Search for the cell housing the specified text and yield its [x, y] center coordinate. 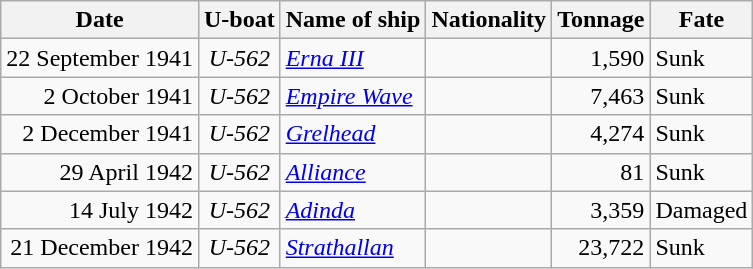
Name of ship [353, 20]
3,359 [601, 210]
Fate [702, 20]
Alliance [353, 172]
4,274 [601, 134]
Grelhead [353, 134]
2 October 1941 [100, 96]
Erna III [353, 58]
Tonnage [601, 20]
22 September 1941 [100, 58]
7,463 [601, 96]
Nationality [489, 20]
29 April 1942 [100, 172]
Empire Wave [353, 96]
23,722 [601, 248]
Strathallan [353, 248]
Adinda [353, 210]
2 December 1941 [100, 134]
U-boat [239, 20]
14 July 1942 [100, 210]
Damaged [702, 210]
81 [601, 172]
21 December 1942 [100, 248]
Date [100, 20]
1,590 [601, 58]
